Capture the cell that displays the provided text and extract its [x, y] central coordinate. 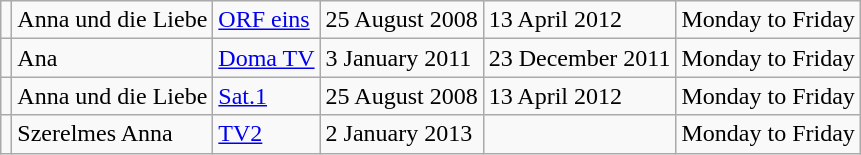
2 January 2013 [402, 134]
Sat.1 [266, 96]
23 December 2011 [580, 58]
3 January 2011 [402, 58]
Doma TV [266, 58]
Ana [112, 58]
ORF eins [266, 20]
TV2 [266, 134]
Szerelmes Anna [112, 134]
